For the text-containing cell, return its midpoint in [x, y] coordinate format. 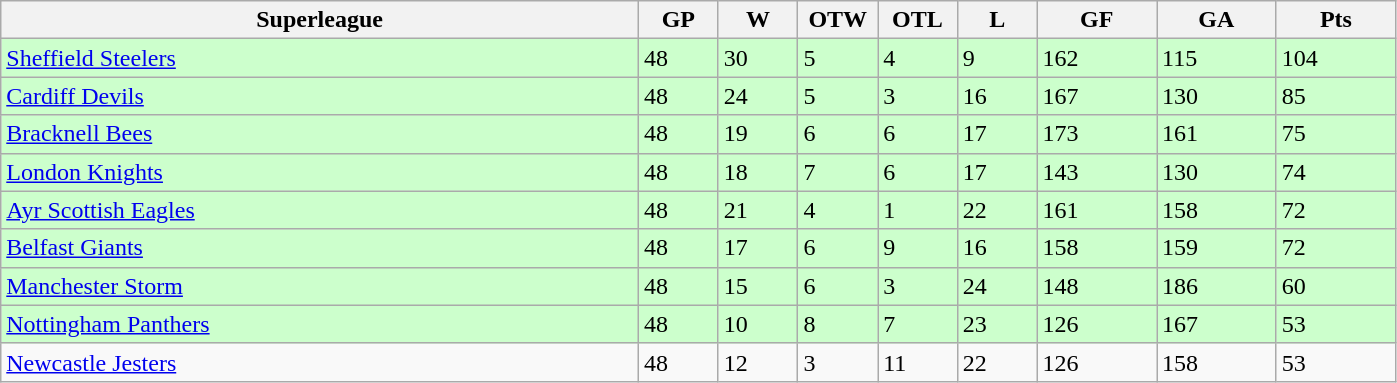
173 [1097, 134]
15 [758, 286]
30 [758, 58]
12 [758, 362]
18 [758, 172]
London Knights [320, 172]
W [758, 20]
10 [758, 324]
Manchester Storm [320, 286]
Ayr Scottish Eagles [320, 210]
GP [678, 20]
GA [1217, 20]
148 [1097, 286]
159 [1217, 248]
Nottingham Panthers [320, 324]
11 [918, 362]
23 [997, 324]
Superleague [320, 20]
186 [1217, 286]
162 [1097, 58]
Pts [1336, 20]
1 [918, 210]
OTL [918, 20]
Newcastle Jesters [320, 362]
74 [1336, 172]
75 [1336, 134]
L [997, 20]
21 [758, 210]
85 [1336, 96]
Sheffield Steelers [320, 58]
104 [1336, 58]
8 [838, 324]
115 [1217, 58]
19 [758, 134]
60 [1336, 286]
Cardiff Devils [320, 96]
Belfast Giants [320, 248]
143 [1097, 172]
OTW [838, 20]
GF [1097, 20]
Bracknell Bees [320, 134]
